Find where the given text appears and provide that cell's center as (x, y) coordinate. 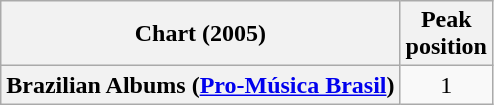
Brazilian Albums (Pro-Música Brasil) (200, 85)
1 (446, 85)
Peak position (446, 34)
Chart (2005) (200, 34)
